Return (x, y) of the center of cell containing provided text 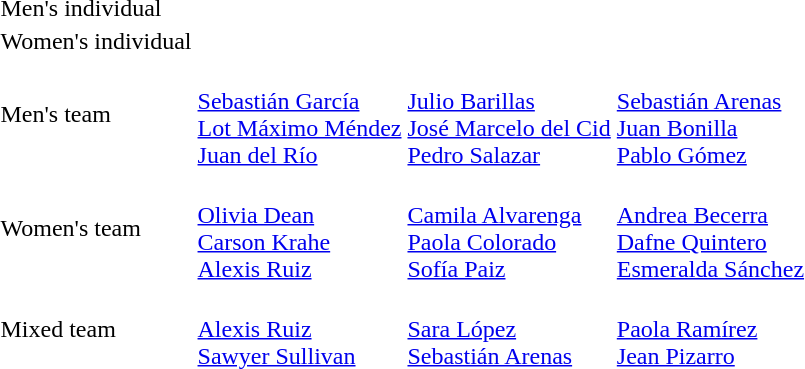
Sebastián GarcíaLot Máximo MéndezJuan del Río (300, 114)
Andrea BecerraDafne QuinteroEsmeralda Sánchez (710, 228)
Camila AlvarengaPaola ColoradoSofía Paiz (509, 228)
Sebastián ArenasJuan BonillaPablo Gómez (710, 114)
Julio BarillasJosé Marcelo del CidPedro Salazar (509, 114)
Olivia DeanCarson KraheAlexis Ruiz (300, 228)
